Output the (X, Y) coordinate of the center of the cell containing the given text.  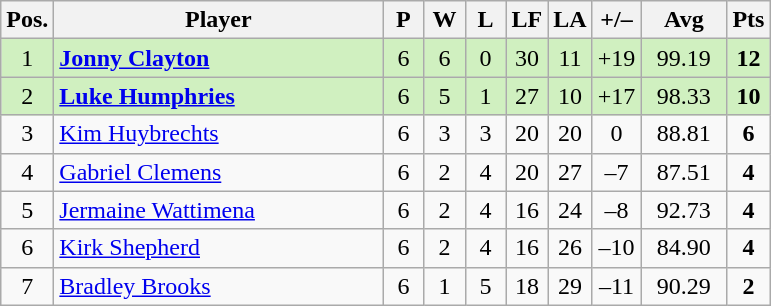
29 (570, 286)
Gabriel Clemens (218, 172)
–10 (616, 248)
+/– (616, 20)
Player (218, 20)
88.81 (684, 134)
L (486, 20)
24 (570, 210)
26 (570, 248)
+19 (616, 58)
Avg (684, 20)
18 (527, 286)
Pos. (28, 20)
P (404, 20)
+17 (616, 96)
Kim Huybrechts (218, 134)
Bradley Brooks (218, 286)
Jermaine Wattimena (218, 210)
12 (748, 58)
–7 (616, 172)
Pts (748, 20)
87.51 (684, 172)
LA (570, 20)
W (444, 20)
90.29 (684, 286)
Luke Humphries (218, 96)
99.19 (684, 58)
30 (527, 58)
7 (28, 286)
LF (527, 20)
Jonny Clayton (218, 58)
Kirk Shepherd (218, 248)
98.33 (684, 96)
11 (570, 58)
84.90 (684, 248)
–11 (616, 286)
92.73 (684, 210)
–8 (616, 210)
